Locate the cell with the specified text and output its [X, Y] center coordinate. 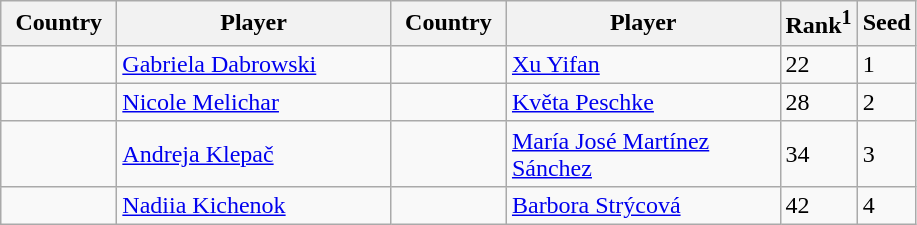
3 [886, 154]
Andreja Klepač [254, 154]
María José Martínez Sánchez [643, 154]
Květa Peschke [643, 102]
Rank1 [818, 24]
Xu Yifan [643, 64]
34 [818, 154]
42 [818, 205]
Seed [886, 24]
Nicole Melichar [254, 102]
22 [818, 64]
28 [818, 102]
2 [886, 102]
1 [886, 64]
Gabriela Dabrowski [254, 64]
Nadiia Kichenok [254, 205]
Barbora Strýcová [643, 205]
4 [886, 205]
